Provide the (X, Y) coordinate of the cell's center where the given text is located.  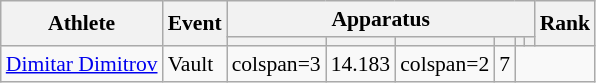
Event (195, 24)
Dimitar Dimitrov (82, 64)
Apparatus (381, 19)
colspan=2 (444, 64)
colspan=3 (276, 64)
14.183 (360, 64)
Athlete (82, 24)
7 (504, 64)
Vault (195, 64)
Rank (566, 24)
